Find where the given text appears and provide that cell's center as [X, Y] coordinate. 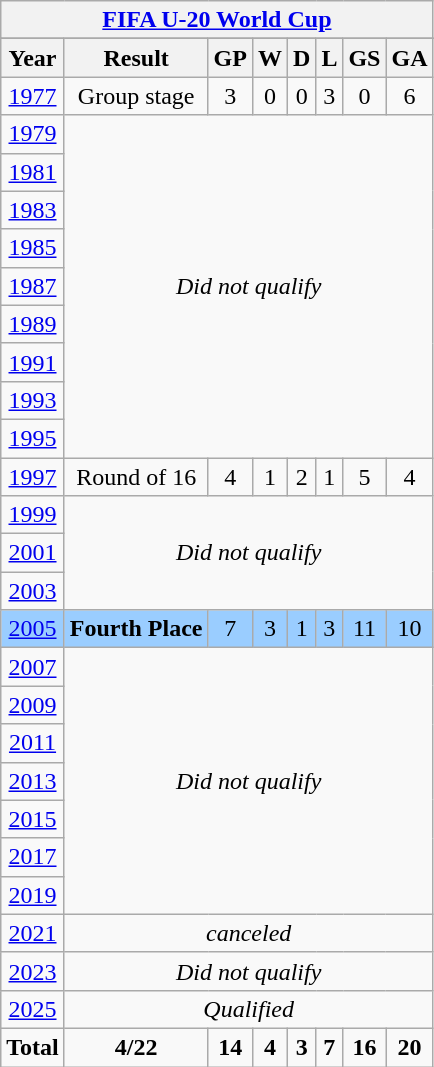
2 [301, 477]
Year [33, 58]
Qualified [248, 1009]
4/22 [136, 1047]
2005 [33, 629]
Round of 16 [136, 477]
1983 [33, 210]
20 [410, 1047]
2013 [33, 781]
2003 [33, 591]
2011 [33, 743]
1991 [33, 362]
canceled [248, 933]
5 [364, 477]
2019 [33, 895]
GA [410, 58]
W [270, 58]
2007 [33, 667]
1979 [33, 134]
16 [364, 1047]
FIFA U-20 World Cup [217, 20]
Result [136, 58]
1981 [33, 172]
2009 [33, 705]
1997 [33, 477]
GS [364, 58]
1999 [33, 515]
1989 [33, 324]
6 [410, 96]
L [330, 58]
D [301, 58]
Total [33, 1047]
2017 [33, 857]
10 [410, 629]
11 [364, 629]
1993 [33, 400]
1977 [33, 96]
1987 [33, 286]
2023 [33, 971]
1985 [33, 248]
1995 [33, 438]
2015 [33, 819]
GP [230, 58]
Group stage [136, 96]
Fourth Place [136, 629]
2025 [33, 1009]
14 [230, 1047]
2021 [33, 933]
2001 [33, 553]
